Find where the given text appears and provide that cell's center as [X, Y] coordinate. 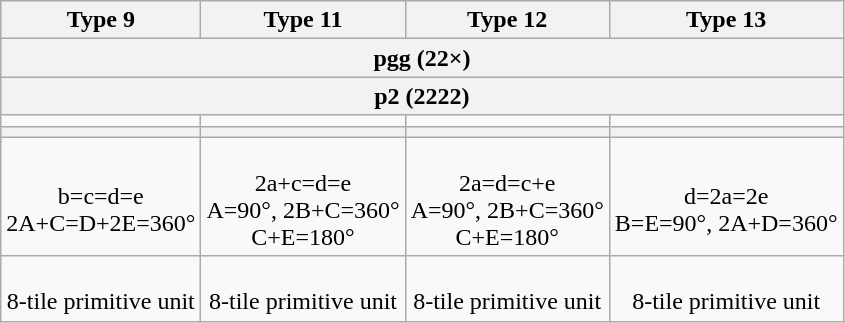
Type 11 [303, 20]
Type 9 [101, 20]
2a=d=c+eA=90°, 2B+C=360°C+E=180° [507, 196]
b=c=d=e2A+C=D+2E=360° [101, 196]
Type 13 [726, 20]
d=2a=2eB=E=90°, 2A+D=360° [726, 196]
Type 12 [507, 20]
pgg (22×) [422, 58]
2a+c=d=eA=90°, 2B+C=360°C+E=180° [303, 196]
p2 (2222) [422, 96]
